Identify which cell holds the provided text, then report its (X, Y) central coordinate. 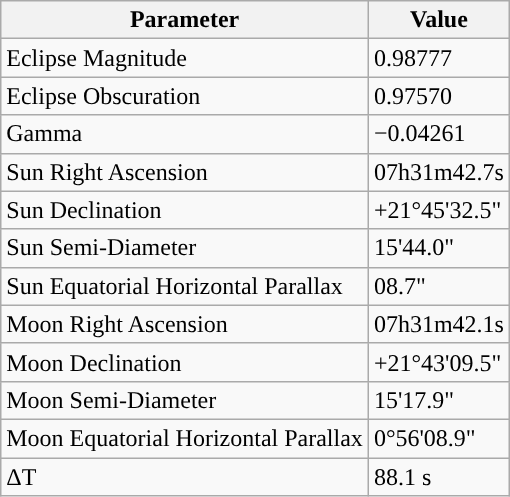
+21°43'09.5" (438, 362)
88.1 s (438, 477)
07h31m42.1s (438, 324)
0.98777 (438, 58)
Parameter (185, 20)
Sun Semi-Diameter (185, 248)
07h31m42.7s (438, 172)
0°56'08.9" (438, 438)
0.97570 (438, 96)
15'17.9" (438, 400)
ΔT (185, 477)
15'44.0" (438, 248)
Eclipse Magnitude (185, 58)
Gamma (185, 134)
−0.04261 (438, 134)
Moon Equatorial Horizontal Parallax (185, 438)
Eclipse Obscuration (185, 96)
+21°45'32.5" (438, 210)
Value (438, 20)
Sun Declination (185, 210)
Moon Declination (185, 362)
08.7" (438, 286)
Moon Right Ascension (185, 324)
Sun Right Ascension (185, 172)
Sun Equatorial Horizontal Parallax (185, 286)
Moon Semi-Diameter (185, 400)
